Search for the cell housing the specified text and yield its (X, Y) center coordinate. 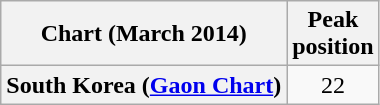
South Korea (Gaon Chart) (144, 85)
Peakposition (333, 34)
22 (333, 85)
Chart (March 2014) (144, 34)
